Locate the cell with the specified text and output its [X, Y] center coordinate. 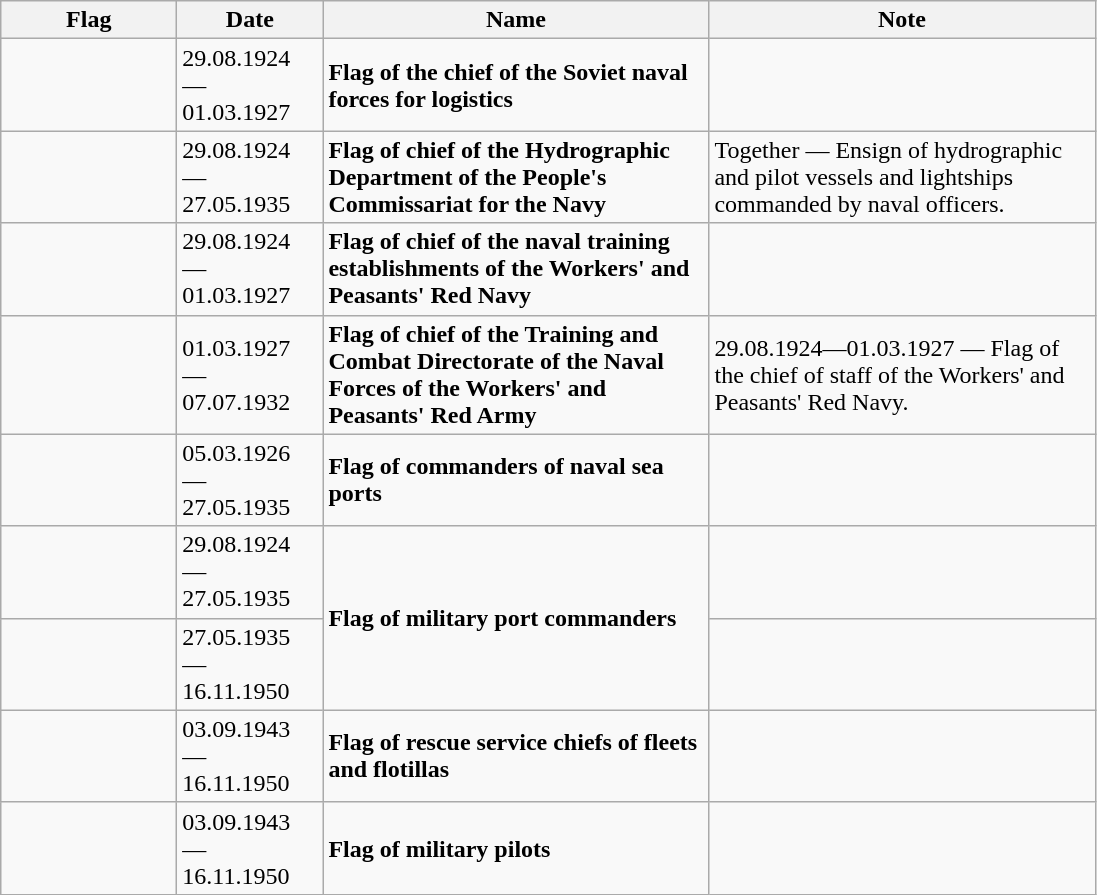
Flag of chief of the Hydrographic Department of the People's Commissariat for the Navy [516, 177]
Flag of commanders of naval sea ports [516, 480]
Date [250, 20]
05.03.1926 — 27.05.1935 [250, 480]
29.08.1924—01.03.1927 — Flag of the chief of staff of the Workers' and Peasants' Red Navy. [902, 374]
Note [902, 20]
Together — Ensign of hydrographic and pilot vessels and lightships commanded by naval officers. [902, 177]
Flag of military port commanders [516, 618]
Flag [89, 20]
Flag of the chief of the Soviet naval forces for logistics [516, 85]
01.03.1927 — 07.07.1932 [250, 374]
Flag of military pilots [516, 848]
Name [516, 20]
Flag of chief of the Training and Combat Directorate of the Naval Forces of the Workers' and Peasants' Red Army [516, 374]
Flag of rescue service chiefs of fleets and flotillas [516, 756]
27.05.1935 — 16.11.1950 [250, 664]
Flag of chief of the naval training establishments of the Workers' and Peasants' Red Navy [516, 269]
